For the text-containing cell, return its midpoint in [X, Y] coordinate format. 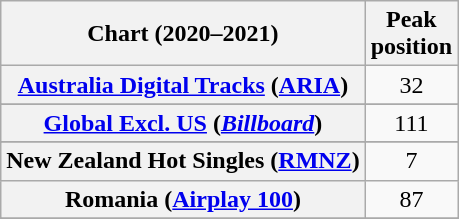
Peakposition [411, 34]
32 [411, 85]
111 [411, 123]
Romania (Airplay 100) [183, 199]
Australia Digital Tracks (ARIA) [183, 85]
87 [411, 199]
7 [411, 161]
Global Excl. US (Billboard) [183, 123]
Chart (2020–2021) [183, 34]
New Zealand Hot Singles (RMNZ) [183, 161]
